Find where the given text appears and provide that cell's center as [x, y] coordinate. 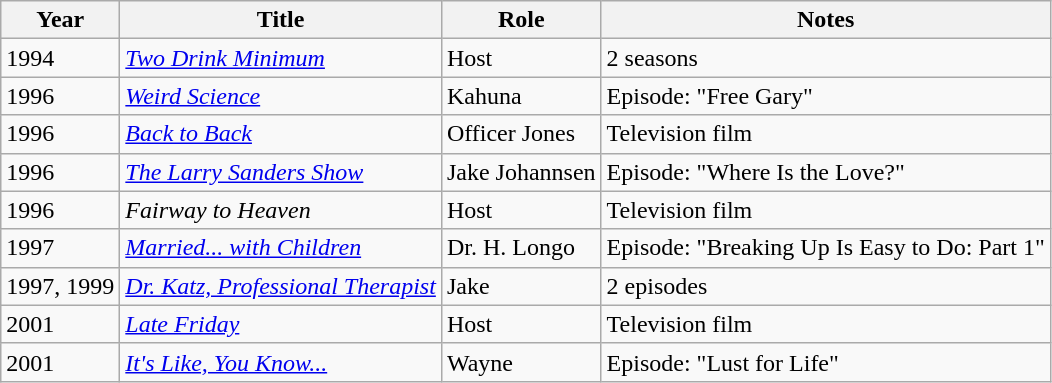
Wayne [521, 362]
Weird Science [281, 96]
Episode: "Lust for Life" [826, 362]
Back to Back [281, 134]
Married... with Children [281, 248]
1997, 1999 [60, 286]
Episode: "Where Is the Love?" [826, 172]
Role [521, 20]
Jake Johannsen [521, 172]
Notes [826, 20]
Two Drink Minimum [281, 58]
Kahuna [521, 96]
2 episodes [826, 286]
The Larry Sanders Show [281, 172]
2 seasons [826, 58]
1997 [60, 248]
Dr. H. Longo [521, 248]
Title [281, 20]
1994 [60, 58]
It's Like, You Know... [281, 362]
Dr. Katz, Professional Therapist [281, 286]
Late Friday [281, 324]
Officer Jones [521, 134]
Jake [521, 286]
Episode: "Free Gary" [826, 96]
Year [60, 20]
Episode: "Breaking Up Is Easy to Do: Part 1" [826, 248]
Fairway to Heaven [281, 210]
